Find where the given text appears and provide that cell's center as (X, Y) coordinate. 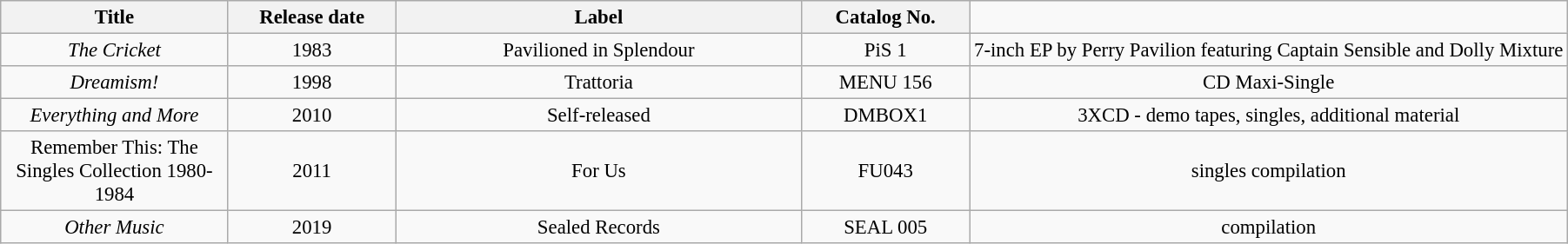
2011 (311, 171)
FU043 (885, 171)
3XCD - demo tapes, singles, additional material (1269, 115)
Self-released (598, 115)
Release date (311, 17)
Catalog No. (885, 17)
Pavilioned in Splendour (598, 50)
DMBOX1 (885, 115)
The Cricket (115, 50)
1998 (311, 82)
Label (598, 17)
Everything and More (115, 115)
Remember This: The Singles Collection 1980-1984 (115, 171)
7-inch EP by Perry Pavilion featuring Captain Sensible and Dolly Mixture (1269, 50)
Other Music (115, 228)
Trattoria (598, 82)
CD Maxi-Single (1269, 82)
PiS 1 (885, 50)
Sealed Records (598, 228)
MENU 156 (885, 82)
1983 (311, 50)
Title (115, 17)
2019 (311, 228)
2010 (311, 115)
SEAL 005 (885, 228)
For Us (598, 171)
compilation (1269, 228)
Dreamism! (115, 82)
singles compilation (1269, 171)
